Identify which cell holds the provided text, then report its [X, Y] central coordinate. 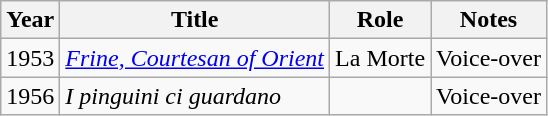
Year [30, 20]
Frine, Courtesan of Orient [195, 58]
1956 [30, 96]
Role [380, 20]
Title [195, 20]
I pinguini ci guardano [195, 96]
Notes [489, 20]
1953 [30, 58]
La Morte [380, 58]
